Pinpoint the cell where the given text exists, returning its (x, y) midpoint coordinate. 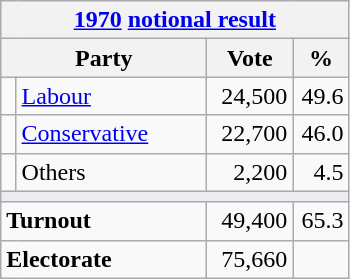
2,200 (250, 172)
Turnout (104, 221)
1970 notional result (175, 20)
4.5 (321, 172)
22,700 (250, 134)
Party (104, 58)
Electorate (104, 259)
75,660 (250, 259)
49,400 (250, 221)
24,500 (250, 96)
Vote (250, 58)
Conservative (112, 134)
Labour (112, 96)
% (321, 58)
Others (112, 172)
46.0 (321, 134)
65.3 (321, 221)
49.6 (321, 96)
